Return [X, Y] of the center of cell containing provided text 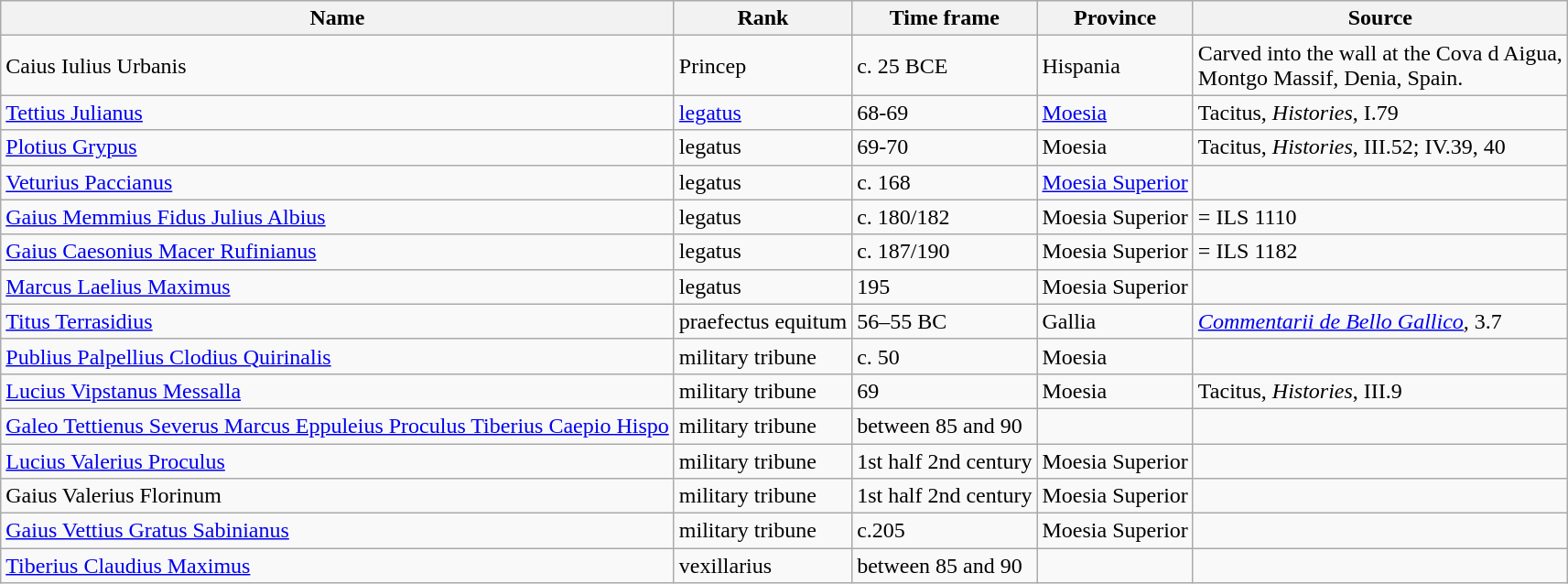
= ILS 1182 [1380, 252]
Tiberius Claudius Maximus [338, 566]
Gaius Memmius Fidus Julius Albius [338, 217]
Gallia [1115, 321]
56–55 BC [945, 321]
Hispania [1115, 66]
Gaius Valerius Florinum [338, 496]
Veturius Paccianus [338, 182]
Tacitus, Histories, III.9 [1380, 391]
Plotius Grypus [338, 147]
= ILS 1110 [1380, 217]
c. 180/182 [945, 217]
Gaius Vettius Gratus Sabinianus [338, 531]
c. 187/190 [945, 252]
Lucius Vipstanus Messalla [338, 391]
Gaius Caesonius Macer Rufinianus [338, 252]
69 [945, 391]
Province [1115, 18]
69-70 [945, 147]
68-69 [945, 113]
Galeo Tettienus Severus Marcus Eppuleius Proculus Tiberius Caepio Hispo [338, 426]
Time frame [945, 18]
Commentarii de Bello Gallico, 3.7 [1380, 321]
praefectus equitum [762, 321]
Tacitus, Histories, I.79 [1380, 113]
Caius Iulius Urbanis [338, 66]
Tacitus, Histories, III.52; IV.39, 40 [1380, 147]
c. 50 [945, 356]
Source [1380, 18]
195 [945, 287]
Publius Palpellius Clodius Quirinalis [338, 356]
Marcus Laelius Maximus [338, 287]
Princep [762, 66]
Name [338, 18]
c. 168 [945, 182]
Tettius Julianus [338, 113]
vexillarius [762, 566]
c. 25 BCE [945, 66]
c.205 [945, 531]
Rank [762, 18]
Carved into the wall at the Cova d Aigua,Montgo Massif, Denia, Spain. [1380, 66]
Lucius Valerius Proculus [338, 460]
Titus Terrasidius [338, 321]
